From the cell containing the given text, extract its center point as (X, Y) coordinate. 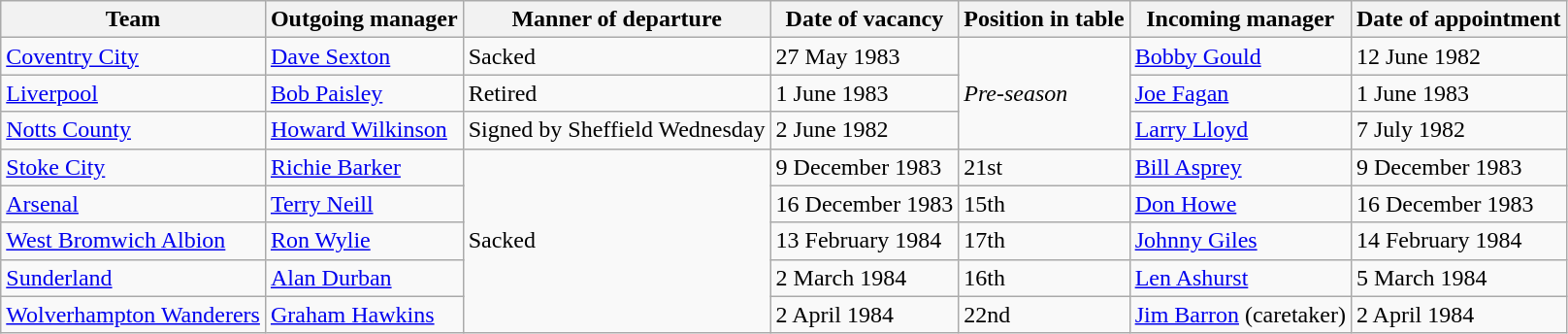
Team (134, 19)
7 July 1982 (1458, 130)
17th (1044, 241)
Bob Paisley (364, 93)
Liverpool (134, 93)
2 June 1982 (865, 130)
15th (1044, 204)
21st (1044, 167)
Graham Hawkins (364, 315)
Outgoing manager (364, 19)
Incoming manager (1240, 19)
Retired (617, 93)
Bobby Gould (1240, 56)
Date of appointment (1458, 19)
Stoke City (134, 167)
Alan Durban (364, 278)
5 March 1984 (1458, 278)
Manner of departure (617, 19)
Dave Sexton (364, 56)
Jim Barron (caretaker) (1240, 315)
22nd (1044, 315)
Signed by Sheffield Wednesday (617, 130)
Len Ashurst (1240, 278)
Pre-season (1044, 93)
Johnny Giles (1240, 241)
Sunderland (134, 278)
16th (1044, 278)
Terry Neill (364, 204)
West Bromwich Albion (134, 241)
13 February 1984 (865, 241)
Position in table (1044, 19)
Larry Lloyd (1240, 130)
Ron Wylie (364, 241)
Wolverhampton Wanderers (134, 315)
14 February 1984 (1458, 241)
Howard Wilkinson (364, 130)
Richie Barker (364, 167)
Bill Asprey (1240, 167)
Joe Fagan (1240, 93)
Don Howe (1240, 204)
27 May 1983 (865, 56)
2 March 1984 (865, 278)
Coventry City (134, 56)
Arsenal (134, 204)
Notts County (134, 130)
Date of vacancy (865, 19)
12 June 1982 (1458, 56)
